From the cell containing the given text, extract its center point as [X, Y] coordinate. 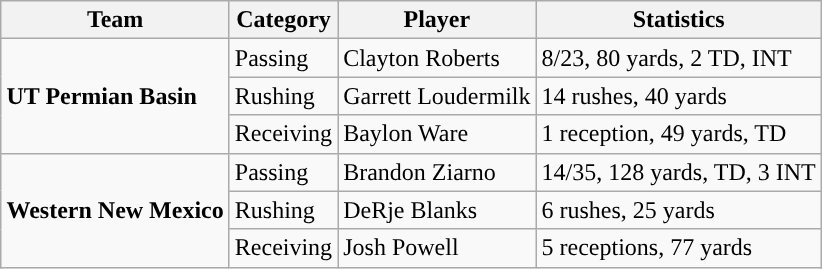
1 reception, 49 yards, TD [678, 134]
Category [283, 20]
Baylon Ware [437, 134]
Player [437, 20]
Josh Powell [437, 248]
Western New Mexico [115, 210]
6 rushes, 25 yards [678, 210]
14/35, 128 yards, TD, 3 INT [678, 172]
5 receptions, 77 yards [678, 248]
Brandon Ziarno [437, 172]
Clayton Roberts [437, 58]
Team [115, 20]
8/23, 80 yards, 2 TD, INT [678, 58]
14 rushes, 40 yards [678, 96]
DeRje Blanks [437, 210]
Garrett Loudermilk [437, 96]
Statistics [678, 20]
UT Permian Basin [115, 96]
